Extract the [x, y] coordinate from the center of the cell holding the provided text.  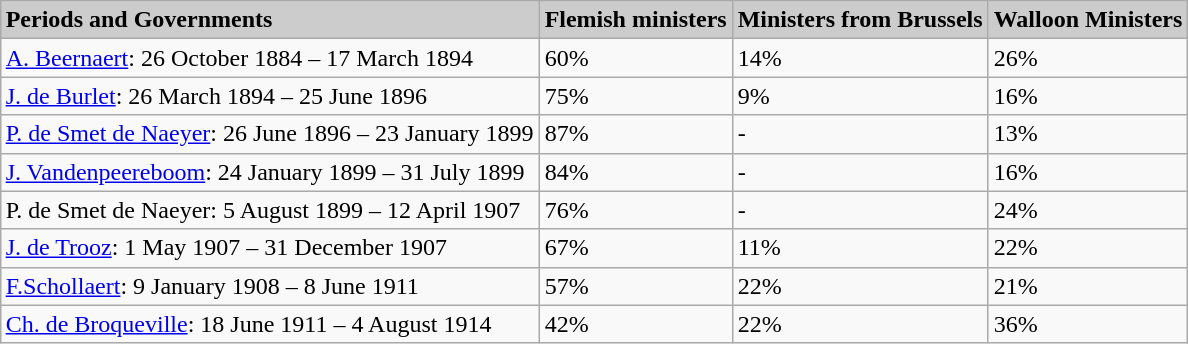
67% [636, 248]
26% [1088, 58]
P. de Smet de Naeyer: 5 August 1899 – 12 April 1907 [270, 210]
J. Vandenpeereboom: 24 January 1899 – 31 July 1899 [270, 172]
Flemish ministers [636, 20]
J. de Trooz: 1 May 1907 – 31 December 1907 [270, 248]
9% [860, 96]
42% [636, 324]
21% [1088, 286]
Ch. de Broqueville: 18 June 1911 – 4 August 1914 [270, 324]
75% [636, 96]
J. de Burlet: 26 March 1894 – 25 June 1896 [270, 96]
76% [636, 210]
87% [636, 134]
57% [636, 286]
36% [1088, 324]
13% [1088, 134]
Periods and Governments [270, 20]
14% [860, 58]
F.Schollaert: 9 January 1908 – 8 June 1911 [270, 286]
P. de Smet de Naeyer: 26 June 1896 – 23 January 1899 [270, 134]
Ministers from Brussels [860, 20]
60% [636, 58]
A. Beernaert: 26 October 1884 – 17 March 1894 [270, 58]
24% [1088, 210]
Walloon Ministers [1088, 20]
84% [636, 172]
11% [860, 248]
